Extract the (x, y) coordinate from the center of the cell holding the provided text.  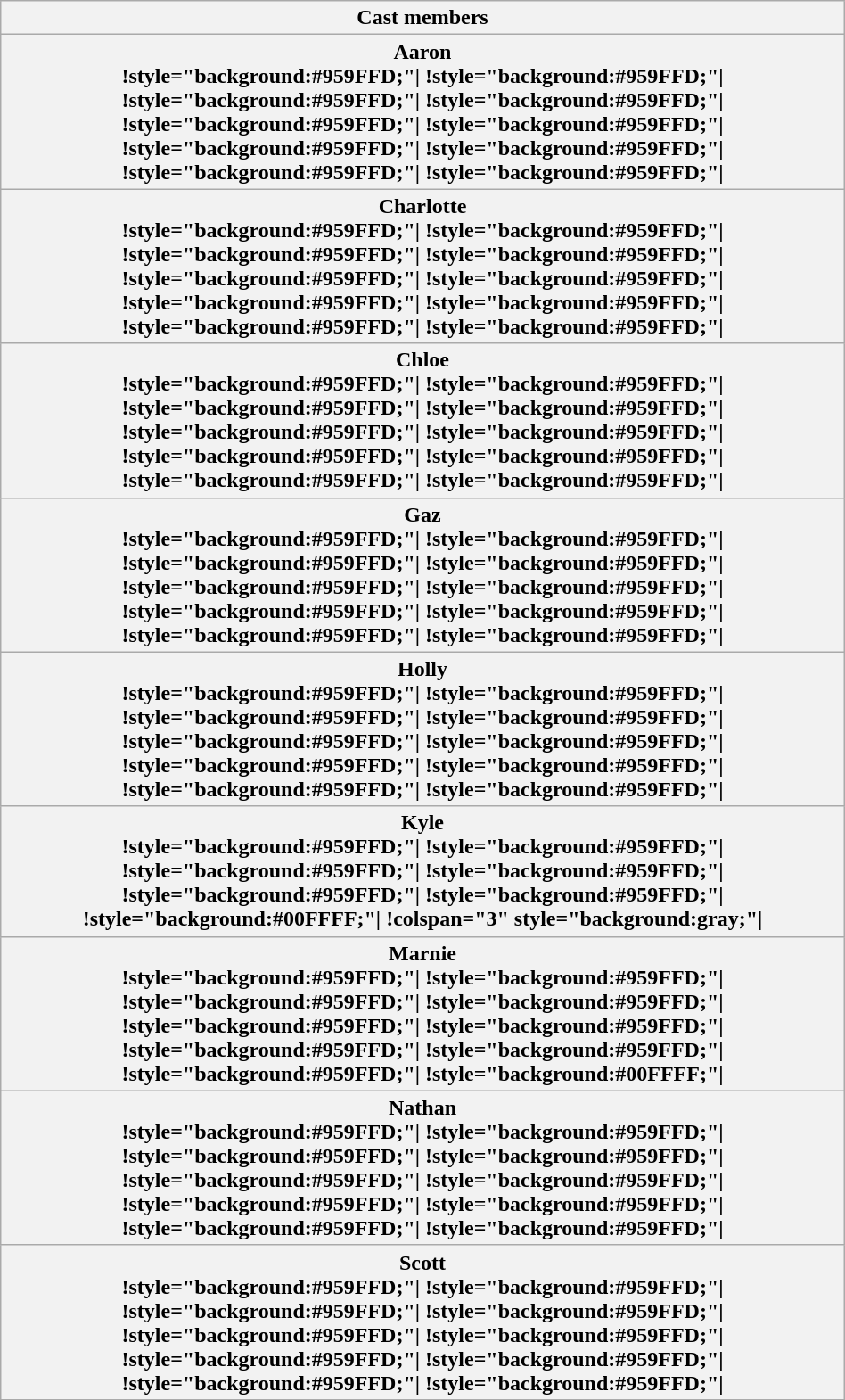
Cast members (422, 18)
